Find where the given text appears and provide that cell's center as [X, Y] coordinate. 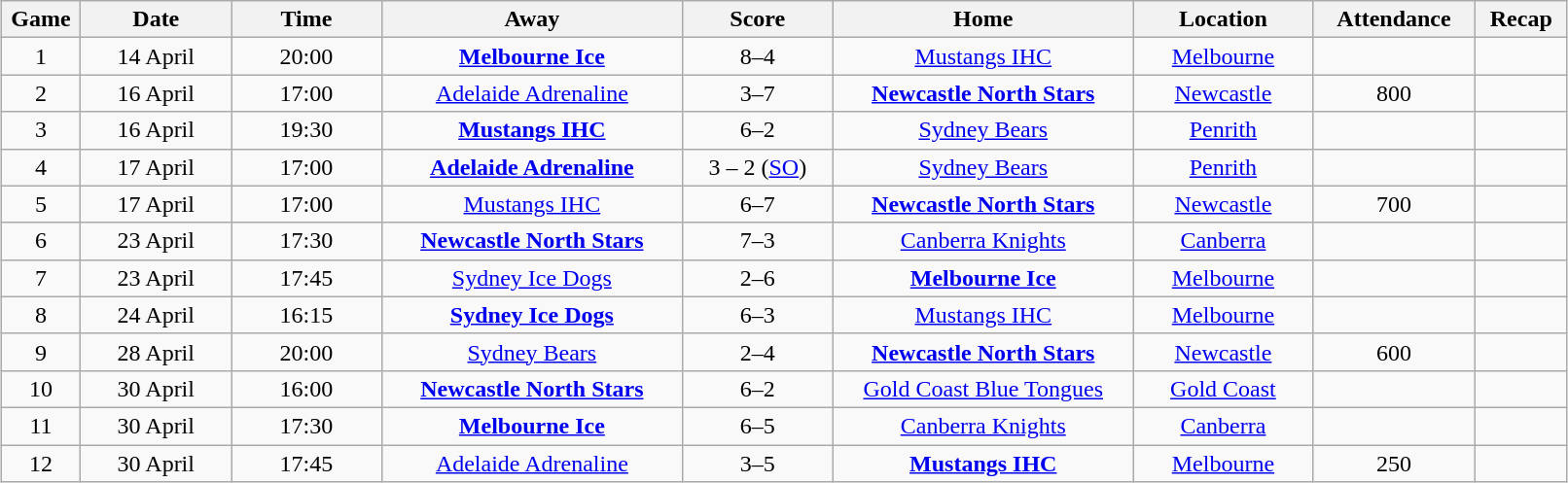
Away [531, 19]
800 [1393, 93]
12 [41, 464]
Gold Coast [1223, 389]
2 [41, 93]
2–6 [757, 278]
3–5 [757, 464]
8 [41, 315]
6 [41, 241]
8–4 [757, 56]
2–4 [757, 352]
14 April [156, 56]
6–3 [757, 315]
3 – 2 (SO) [757, 167]
3–7 [757, 93]
7–3 [757, 241]
6–7 [757, 204]
250 [1393, 464]
11 [41, 426]
9 [41, 352]
6–5 [757, 426]
Gold Coast Blue Tongues [982, 389]
4 [41, 167]
Location [1223, 19]
Attendance [1393, 19]
28 April [156, 352]
24 April [156, 315]
16:15 [307, 315]
700 [1393, 204]
Game [41, 19]
1 [41, 56]
Score [757, 19]
19:30 [307, 130]
Home [982, 19]
5 [41, 204]
Date [156, 19]
10 [41, 389]
600 [1393, 352]
Time [307, 19]
16:00 [307, 389]
Recap [1521, 19]
3 [41, 130]
7 [41, 278]
